Return the [X, Y] coordinate for the center point of the cell that contains the specified text.  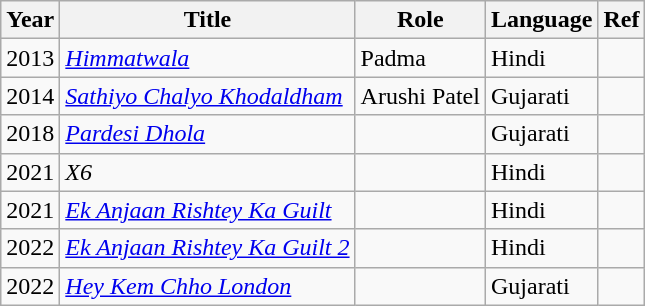
X6 [208, 172]
2014 [30, 96]
Language [541, 20]
Ref [622, 20]
Hey Kem Chho London [208, 286]
Role [420, 20]
Himmatwala [208, 58]
Padma [420, 58]
Sathiyo Chalyo Khodaldham [208, 96]
Ek Anjaan Rishtey Ka Guilt 2 [208, 248]
Arushi Patel [420, 96]
Title [208, 20]
2013 [30, 58]
Year [30, 20]
Ek Anjaan Rishtey Ka Guilt [208, 210]
Pardesi Dhola [208, 134]
2018 [30, 134]
